Return (X, Y) of the center of cell containing provided text 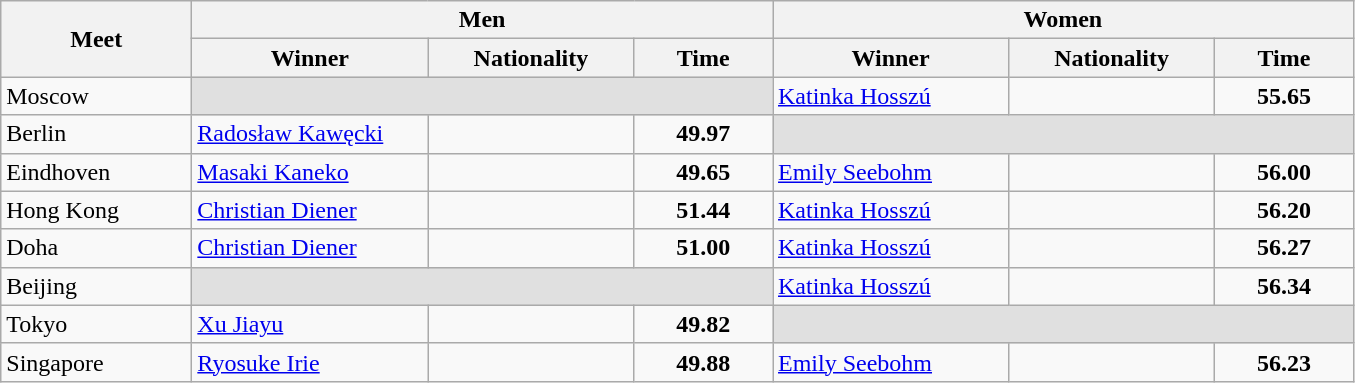
Singapore (96, 362)
Eindhoven (96, 172)
Beijing (96, 286)
Masaki Kaneko (310, 172)
49.65 (704, 172)
56.00 (1284, 172)
Doha (96, 248)
Men (482, 20)
56.34 (1284, 286)
56.27 (1284, 248)
Radosław Kawęcki (310, 134)
Hong Kong (96, 210)
55.65 (1284, 96)
49.88 (704, 362)
56.20 (1284, 210)
Xu Jiayu (310, 324)
51.44 (704, 210)
56.23 (1284, 362)
Tokyo (96, 324)
Meet (96, 39)
Ryosuke Irie (310, 362)
51.00 (704, 248)
Berlin (96, 134)
Moscow (96, 96)
Women (1062, 20)
49.82 (704, 324)
49.97 (704, 134)
